Return [x, y] of the center of cell containing provided text 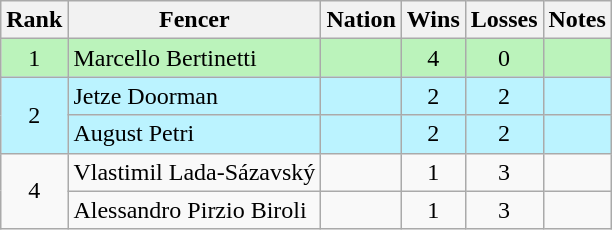
Wins [433, 20]
Losses [504, 20]
August Petri [194, 134]
Vlastimil Lada-Sázavský [194, 172]
Marcello Bertinetti [194, 58]
Jetze Doorman [194, 96]
0 [504, 58]
Notes [577, 20]
Rank [34, 20]
Nation [361, 20]
Alessandro Pirzio Biroli [194, 210]
Fencer [194, 20]
